Return [x, y] of the center of cell containing provided text 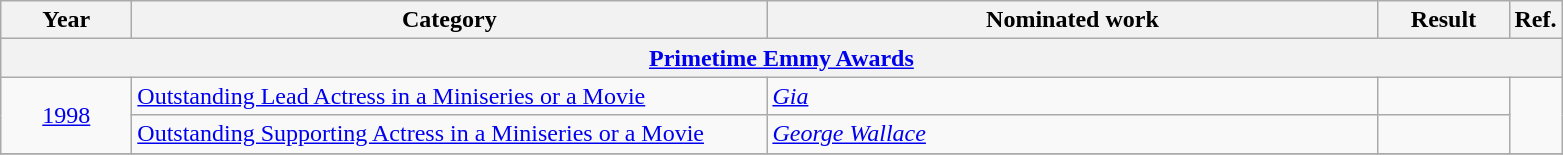
1998 [66, 115]
Category [450, 20]
Nominated work [1072, 20]
Gia [1072, 96]
Ref. [1536, 20]
Primetime Emmy Awards [782, 58]
Outstanding Supporting Actress in a Miniseries or a Movie [450, 134]
Result [1444, 20]
Year [66, 20]
George Wallace [1072, 134]
Outstanding Lead Actress in a Miniseries or a Movie [450, 96]
